Provide the [x, y] coordinate of the cell's center where the given text is located.  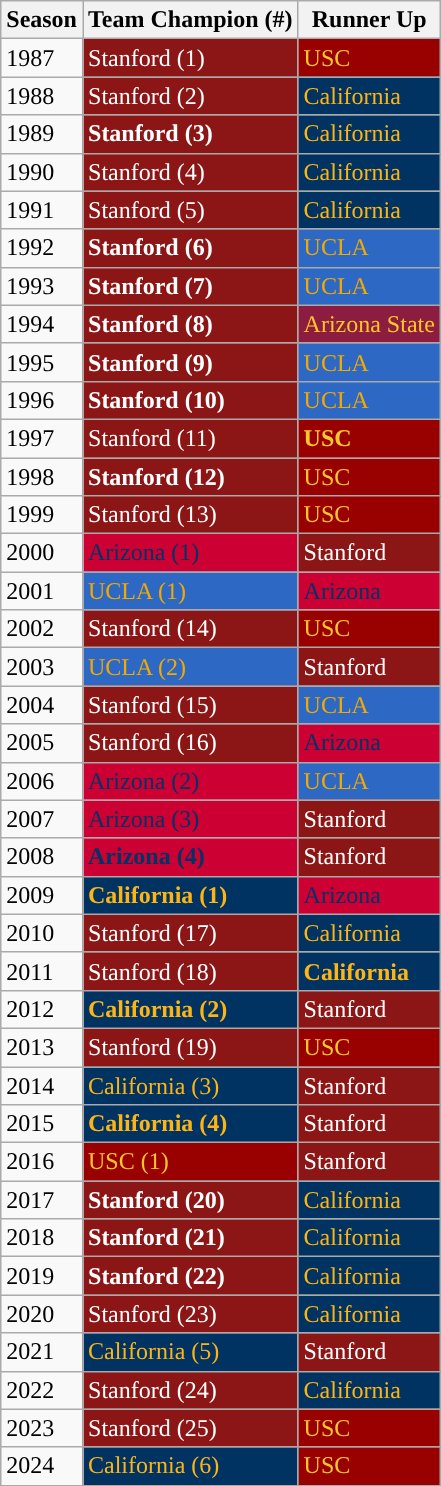
Stanford (12) [190, 477]
Arizona (4) [190, 857]
Stanford (17) [190, 933]
California (5) [190, 1352]
Stanford (14) [190, 629]
Stanford (15) [190, 705]
Arizona (2) [190, 781]
Stanford (20) [190, 1200]
2008 [42, 857]
1988 [42, 96]
2023 [42, 1428]
2018 [42, 1238]
Stanford (22) [190, 1276]
Stanford (3) [190, 134]
Stanford (1) [190, 58]
1998 [42, 477]
1989 [42, 134]
2021 [42, 1352]
Stanford (11) [190, 438]
Stanford (25) [190, 1428]
1990 [42, 172]
Arizona (3) [190, 819]
Arizona (1) [190, 553]
Team Champion (#) [190, 20]
Stanford (19) [190, 1047]
1993 [42, 286]
Stanford (5) [190, 210]
2005 [42, 743]
California (2) [190, 1009]
2020 [42, 1314]
1991 [42, 210]
UCLA (1) [190, 591]
Stanford (24) [190, 1390]
California (4) [190, 1124]
2000 [42, 553]
California (1) [190, 895]
Season [42, 20]
2001 [42, 591]
Stanford (16) [190, 743]
2009 [42, 895]
1996 [42, 400]
1997 [42, 438]
2016 [42, 1162]
1999 [42, 515]
1987 [42, 58]
2007 [42, 819]
2002 [42, 629]
Runner Up [369, 20]
2019 [42, 1276]
2006 [42, 781]
2011 [42, 971]
Stanford (21) [190, 1238]
California (6) [190, 1466]
California (3) [190, 1085]
2024 [42, 1466]
2013 [42, 1047]
1992 [42, 248]
2004 [42, 705]
2022 [42, 1390]
USC (1) [190, 1162]
Stanford (4) [190, 172]
2014 [42, 1085]
Stanford (6) [190, 248]
Stanford (2) [190, 96]
Stanford (18) [190, 971]
1994 [42, 324]
2017 [42, 1200]
2015 [42, 1124]
2012 [42, 1009]
Stanford (9) [190, 362]
Stanford (8) [190, 324]
Arizona State [369, 324]
2003 [42, 667]
Stanford (13) [190, 515]
Stanford (10) [190, 400]
UCLA (2) [190, 667]
Stanford (7) [190, 286]
2010 [42, 933]
1995 [42, 362]
Stanford (23) [190, 1314]
